Detect which cell encompasses the target text, then output its (X, Y) center coordinate. 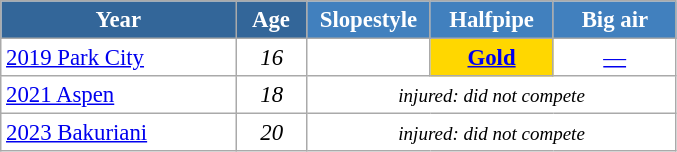
Halfpipe (492, 20)
2019 Park City (119, 58)
Age (272, 20)
Big air (614, 20)
Year (119, 20)
2023 Bakuriani (119, 133)
2021 Aspen (119, 95)
18 (272, 95)
20 (272, 133)
Slopestyle (368, 20)
— (614, 58)
16 (272, 58)
Gold (492, 58)
